Locate the cell with the specified text and output its [X, Y] center coordinate. 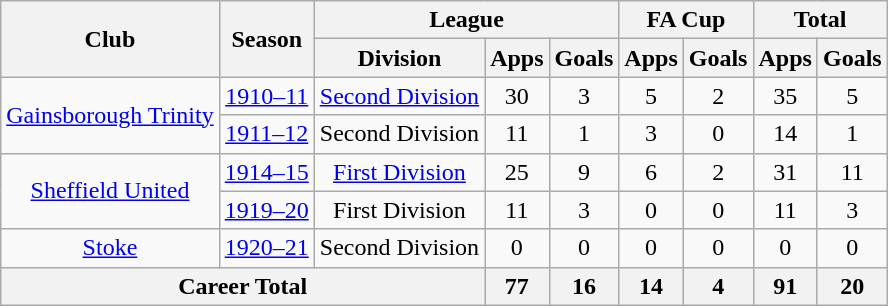
91 [785, 286]
Career Total [243, 286]
Stoke [110, 248]
31 [785, 172]
16 [584, 286]
25 [517, 172]
1910–11 [266, 96]
Division [399, 58]
35 [785, 96]
77 [517, 286]
1911–12 [266, 134]
Club [110, 39]
4 [718, 286]
Sheffield United [110, 191]
20 [852, 286]
Gainsborough Trinity [110, 115]
1919–20 [266, 210]
Total [820, 20]
9 [584, 172]
30 [517, 96]
FA Cup [686, 20]
League [466, 20]
6 [651, 172]
1920–21 [266, 248]
1914–15 [266, 172]
Season [266, 39]
